From the cell containing the given text, extract its center point as [X, Y] coordinate. 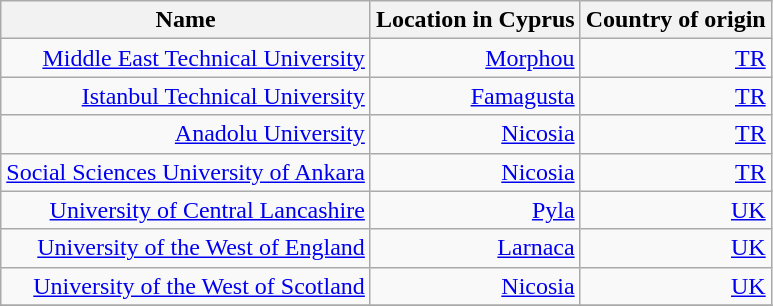
Istanbul Technical University [186, 96]
Name [186, 20]
Country of origin [676, 20]
Morphou [475, 58]
University of the West of England [186, 248]
Larnaca [475, 248]
University of the West of Scotland [186, 286]
Anadolu University [186, 134]
Pyla [475, 210]
Middle East Technical University [186, 58]
Social Sciences University of Ankara [186, 172]
Location in Cyprus [475, 20]
Famagusta [475, 96]
University of Central Lancashire [186, 210]
